Pinpoint the cell where the given text exists, returning its (x, y) midpoint coordinate. 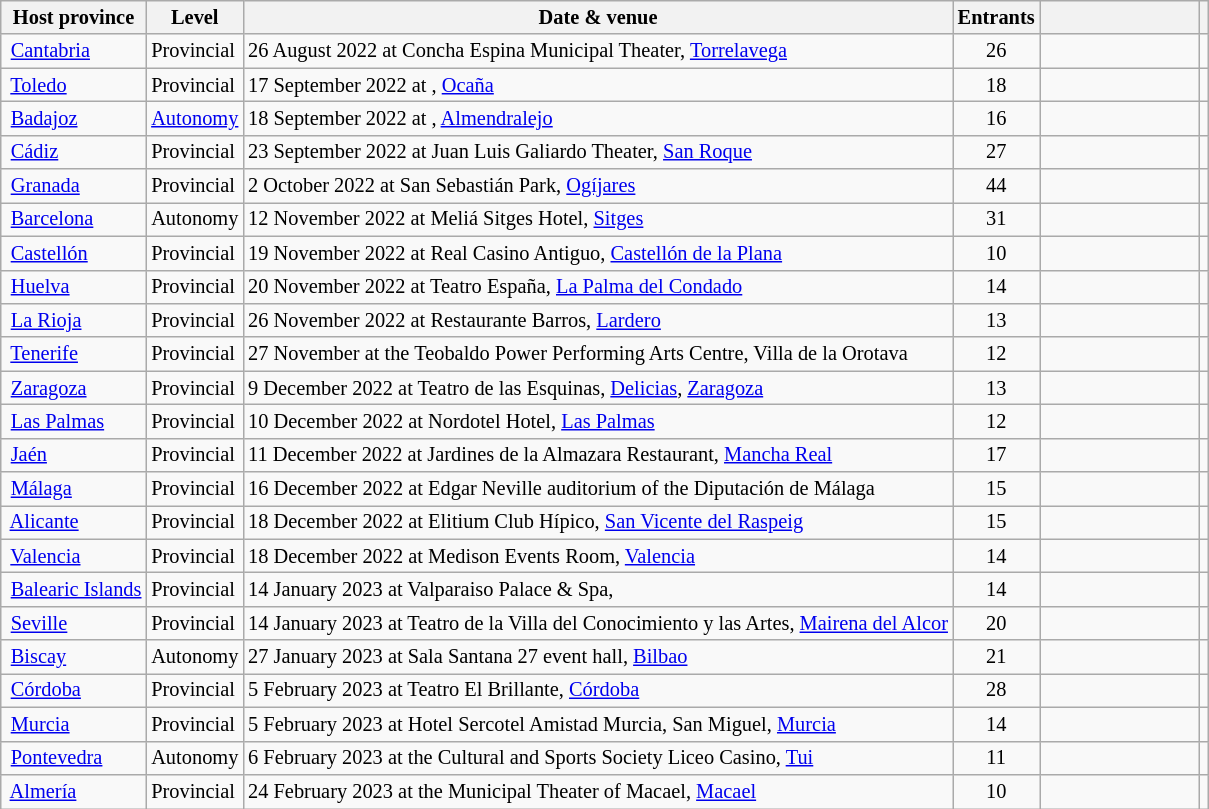
18 December 2022 at Medison Events Room, Valencia (598, 556)
27 (996, 152)
9 December 2022 at Teatro de las Esquinas, Delicias, Zaragoza (598, 388)
Level (194, 17)
21 (996, 657)
Entrants (996, 17)
Valencia (74, 556)
26 (996, 51)
27 January 2023 at Sala Santana 27 event hall, Bilbao (598, 657)
Date & venue (598, 17)
Tenerife (74, 354)
24 February 2023 at the Municipal Theater of Macael, Macael (598, 791)
Almería (74, 791)
Toledo (74, 85)
20 (996, 623)
Host province (74, 17)
18 September 2022 at , Almendralejo (598, 118)
27 November at the Teobaldo Power Performing Arts Centre, Villa de la Orotava (598, 354)
Alicante (74, 522)
Seville (74, 623)
18 December 2022 at Elitium Club Hípico, San Vicente del Raspeig (598, 522)
10 December 2022 at Nordotel Hotel, Las Palmas (598, 421)
Balearic Islands (74, 589)
28 (996, 690)
5 February 2023 at Teatro El Brillante, Córdoba (598, 690)
14 January 2023 at Teatro de la Villa del Conocimiento y las Artes, Mairena del Alcor (598, 623)
26 November 2022 at Restaurante Barros, Lardero (598, 320)
La Rioja (74, 320)
12 November 2022 at Meliá Sitges Hotel, Sitges (598, 219)
Jaén (74, 455)
Pontevedra (74, 758)
Granada (74, 186)
16 (996, 118)
Murcia (74, 724)
44 (996, 186)
Zaragoza (74, 388)
17 (996, 455)
26 August 2022 at Concha Espina Municipal Theater, Torrelavega (598, 51)
14 January 2023 at Valparaiso Palace & Spa, (598, 589)
16 December 2022 at Edgar Neville auditorium of the Diputación de Málaga (598, 489)
Huelva (74, 287)
23 September 2022 at Juan Luis Galiardo Theater, San Roque (598, 152)
18 (996, 85)
6 February 2023 at the Cultural and Sports Society Liceo Casino, Tui (598, 758)
Las Palmas (74, 421)
20 November 2022 at Teatro España, La Palma del Condado (598, 287)
17 September 2022 at , Ocaña (598, 85)
Biscay (74, 657)
11 December 2022 at Jardines de la Almazara Restaurant, Mancha Real (598, 455)
31 (996, 219)
Cantabria (74, 51)
Córdoba (74, 690)
Cádiz (74, 152)
Barcelona (74, 219)
Málaga (74, 489)
5 February 2023 at Hotel Sercotel Amistad Murcia, San Miguel, Murcia (598, 724)
Badajoz (74, 118)
19 November 2022 at Real Casino Antiguo, Castellón de la Plana (598, 253)
11 (996, 758)
2 October 2022 at San Sebastián Park, Ogíjares (598, 186)
Castellón (74, 253)
